From the cell containing the given text, extract its center point as (X, Y) coordinate. 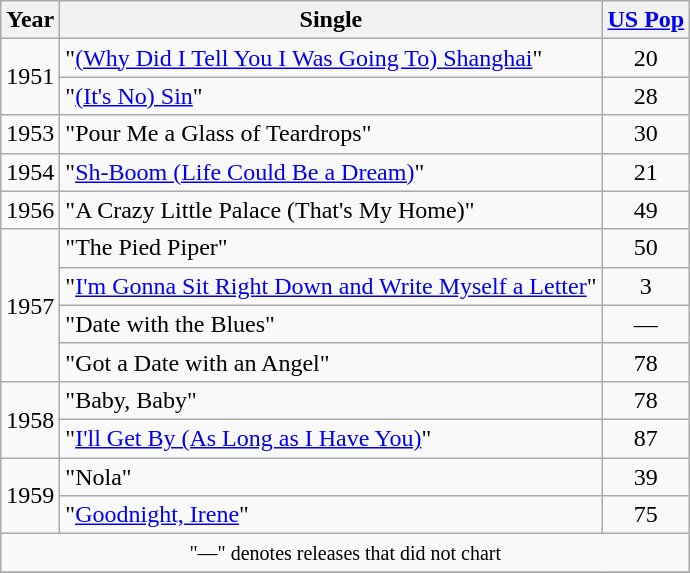
"Pour Me a Glass of Teardrops" (331, 134)
1953 (30, 134)
3 (646, 286)
"Baby, Baby" (331, 400)
87 (646, 438)
1954 (30, 172)
US Pop (646, 20)
"(Why Did I Tell You I Was Going To) Shanghai" (331, 58)
30 (646, 134)
"Sh-Boom (Life Could Be a Dream)" (331, 172)
1959 (30, 496)
75 (646, 515)
"Got a Date with an Angel" (331, 362)
1958 (30, 419)
20 (646, 58)
21 (646, 172)
"A Crazy Little Palace (That's My Home)" (331, 210)
"Date with the Blues" (331, 324)
— (646, 324)
1956 (30, 210)
"I'm Gonna Sit Right Down and Write Myself a Letter" (331, 286)
"—" denotes releases that did not chart (346, 553)
Single (331, 20)
"Goodnight, Irene" (331, 515)
50 (646, 248)
1951 (30, 77)
Year (30, 20)
"(It's No) Sin" (331, 96)
1957 (30, 305)
39 (646, 477)
"The Pied Piper" (331, 248)
"Nola" (331, 477)
28 (646, 96)
49 (646, 210)
"I'll Get By (As Long as I Have You)" (331, 438)
